Determine the (X, Y) coordinate at the center of the cell enclosing the given text.  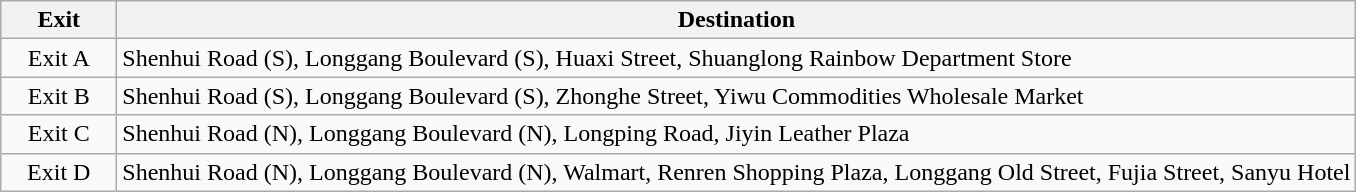
Exit D (59, 172)
Shenhui Road (N), Longgang Boulevard (N), Longping Road, Jiyin Leather Plaza (736, 134)
Exit C (59, 134)
Shenhui Road (S), Longgang Boulevard (S), Zhonghe Street, Yiwu Commodities Wholesale Market (736, 96)
Shenhui Road (S), Longgang Boulevard (S), Huaxi Street, Shuanglong Rainbow Department Store (736, 58)
Exit B (59, 96)
Exit A (59, 58)
Exit (59, 20)
Shenhui Road (N), Longgang Boulevard (N), Walmart, Renren Shopping Plaza, Longgang Old Street, Fujia Street, Sanyu Hotel (736, 172)
Destination (736, 20)
